Find where the given text appears and provide that cell's center as [X, Y] coordinate. 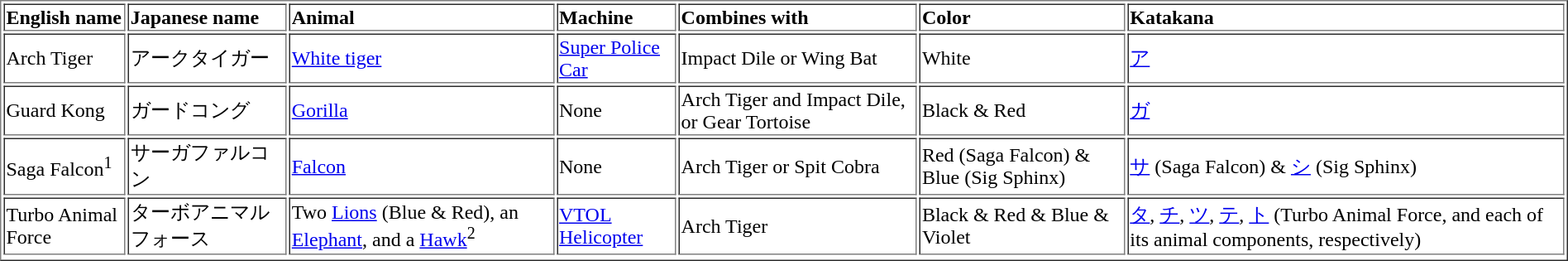
Guard Kong [65, 111]
Black & Red & Blue & Violet [1022, 225]
Impact Dile or Wing Bat [798, 58]
Animal [422, 17]
ア [1346, 58]
White [1022, 58]
サ (Saga Falcon) & シ (Sig Sphinx) [1346, 166]
ターボアニマルフォース [208, 225]
Red (Saga Falcon) & Blue (Sig Sphinx) [1022, 166]
Arch Tiger and Impact Dile, or Gear Tortoise [798, 111]
Gorilla [422, 111]
English name [65, 17]
Turbo Animal Force [65, 225]
アークタイガー [208, 58]
Arch Tiger or Spit Cobra [798, 166]
Two Lions (Blue & Red), an Elephant, and a Hawk2 [422, 225]
サーガファルコン [208, 166]
ガードコング [208, 111]
White tiger [422, 58]
Combines with [798, 17]
Saga Falcon1 [65, 166]
ガ [1346, 111]
Color [1022, 17]
Machine [617, 17]
Katakana [1346, 17]
VTOL Helicopter [617, 225]
Falcon [422, 166]
タ, チ, ツ, テ, ト (Turbo Animal Force, and each of its animal components, respectively) [1346, 225]
Japanese name [208, 17]
Black & Red [1022, 111]
Super Police Car [617, 58]
